From the cell containing the given text, extract its center point as [x, y] coordinate. 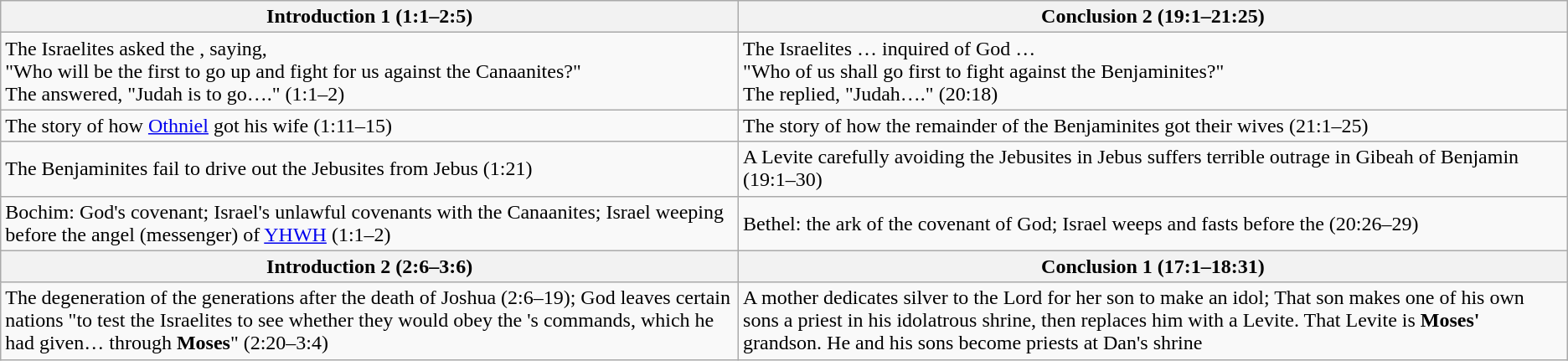
Bochim: God's covenant; Israel's unlawful covenants with the Canaanites; Israel weeping before the angel (messenger) of YHWH (1:1–2) [370, 223]
The Benjaminites fail to drive out the Jebusites from Jebus (1:21) [370, 169]
Introduction 2 (2:6–3:6) [370, 266]
The story of how the remainder of the Benjaminites got their wives (21:1–25) [1153, 126]
The Israelites … inquired of God …"Who of us shall go first to fight against the Benjaminites?"The replied, "Judah…." (20:18) [1153, 71]
Conclusion 1 (17:1–18:31) [1153, 266]
Conclusion 2 (19:1–21:25) [1153, 17]
Bethel: the ark of the covenant of God; Israel weeps and fasts before the (20:26–29) [1153, 223]
A Levite carefully avoiding the Jebusites in Jebus suffers terrible outrage in Gibeah of Benjamin (19:1–30) [1153, 169]
The story of how Othniel got his wife (1:11–15) [370, 126]
Introduction 1 (1:1–2:5) [370, 17]
The Israelites asked the , saying,"Who will be the first to go up and fight for us against the Canaanites?"The answered, "Judah is to go…." (1:1–2) [370, 71]
